Identify which cell holds the provided text, then report its [X, Y] central coordinate. 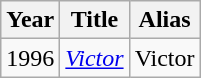
Alias [164, 20]
1996 [30, 58]
Year [30, 20]
Title [94, 20]
